Provide the [X, Y] coordinate of the cell's center where the given text is located.  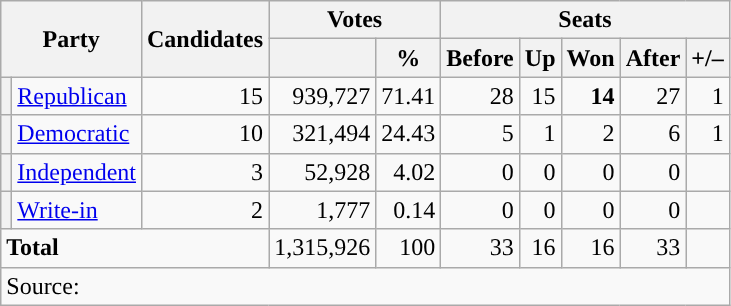
Total [135, 248]
1,777 [322, 210]
Won [590, 58]
Write-in [77, 210]
Independent [77, 172]
27 [653, 96]
After [653, 58]
Democratic [77, 134]
4.02 [408, 172]
Seats [586, 20]
52,928 [322, 172]
71.41 [408, 96]
0.14 [408, 210]
Votes [355, 20]
321,494 [322, 134]
Source: [365, 286]
3 [204, 172]
+/– [708, 58]
Before [480, 58]
100 [408, 248]
10 [204, 134]
6 [653, 134]
24.43 [408, 134]
Candidates [204, 39]
28 [480, 96]
14 [590, 96]
Up [540, 58]
1,315,926 [322, 248]
Party [72, 39]
Republican [77, 96]
5 [480, 134]
939,727 [322, 96]
% [408, 58]
